Determine the (x, y) coordinate at the center of the cell enclosing the given text.  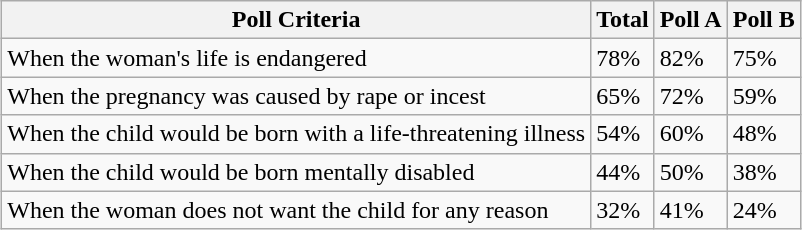
82% (690, 58)
78% (623, 58)
60% (690, 134)
When the pregnancy was caused by rape or incest (296, 96)
When the child would be born mentally disabled (296, 172)
48% (764, 134)
44% (623, 172)
65% (623, 96)
24% (764, 210)
When the child would be born with a life-threatening illness (296, 134)
41% (690, 210)
72% (690, 96)
38% (764, 172)
Poll Criteria (296, 20)
When the woman does not want the child for any reason (296, 210)
Total (623, 20)
When the woman's life is endangered (296, 58)
Poll A (690, 20)
59% (764, 96)
50% (690, 172)
Poll B (764, 20)
75% (764, 58)
32% (623, 210)
54% (623, 134)
